Capture the cell that displays the provided text and extract its [X, Y] central coordinate. 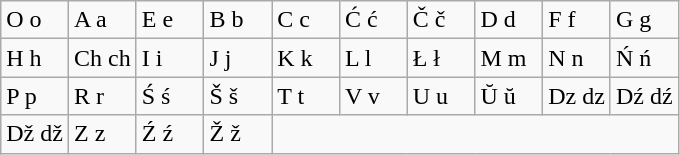
L l [373, 58]
Dž dž [35, 134]
N n [577, 58]
R r [102, 96]
K k [306, 58]
Dz dz [577, 96]
Ŭ ŭ [509, 96]
F f [577, 20]
V v [373, 96]
E e [170, 20]
U u [441, 96]
Ć ć [373, 20]
C c [306, 20]
Ž ž [238, 134]
Ś ś [170, 96]
Dź dź [644, 96]
M m [509, 58]
Z z [102, 134]
G g [644, 20]
J j [238, 58]
T t [306, 96]
Ź ź [170, 134]
Ń ń [644, 58]
O o [35, 20]
B b [238, 20]
Ł ł [441, 58]
Ch ch [102, 58]
A a [102, 20]
H h [35, 58]
I i [170, 58]
D d [509, 20]
Š š [238, 96]
Č č [441, 20]
P p [35, 96]
